Search for the cell housing the specified text and yield its [x, y] center coordinate. 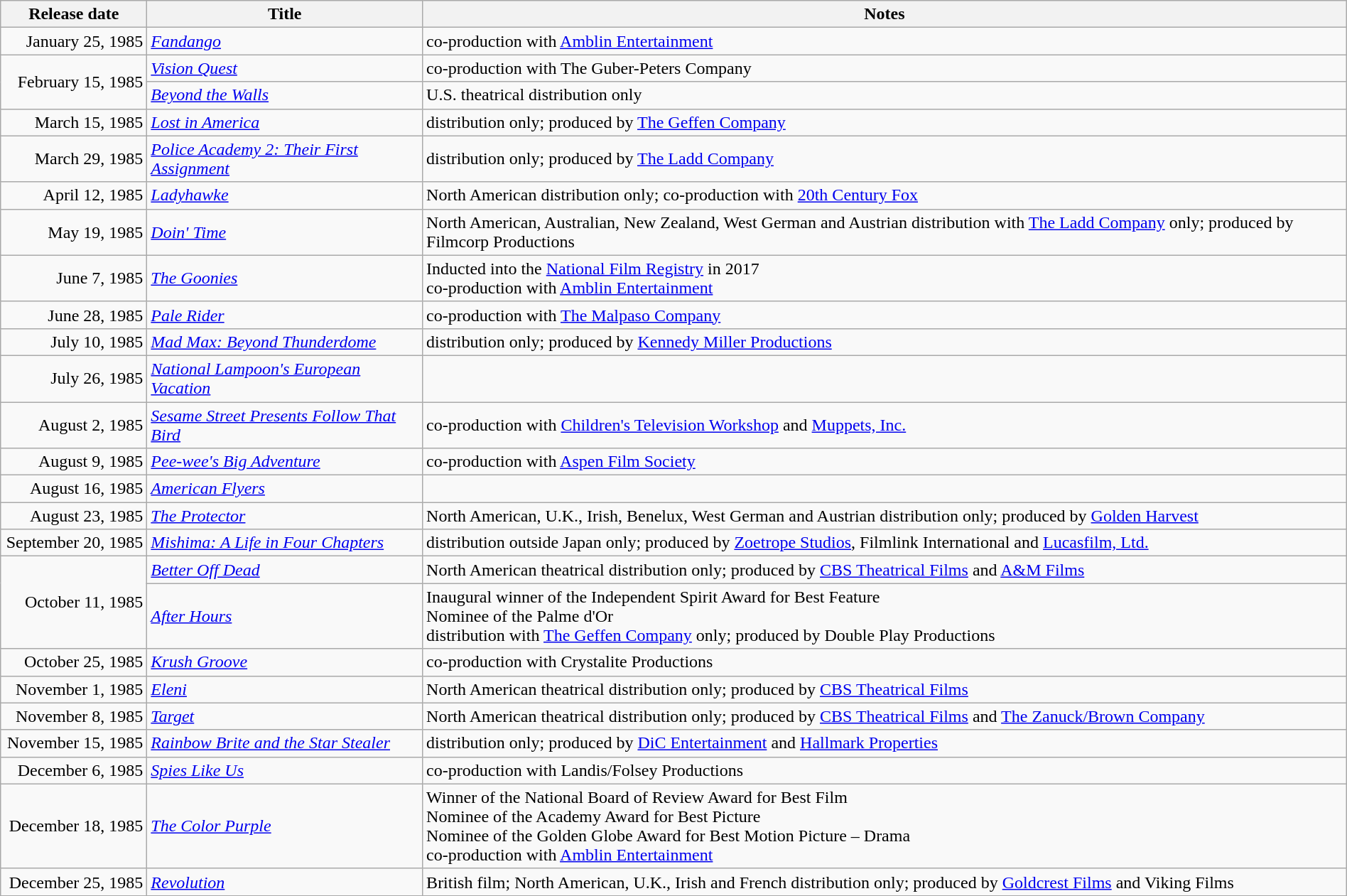
Title [285, 14]
November 1, 1985 [74, 689]
September 20, 1985 [74, 543]
March 29, 1985 [74, 159]
Mad Max: Beyond Thunderdome [285, 342]
Target [285, 716]
Pee-wee's Big Adventure [285, 462]
North American theatrical distribution only; produced by CBS Theatrical Films and A&M Films [885, 570]
August 9, 1985 [74, 462]
North American theatrical distribution only; produced by CBS Theatrical Films [885, 689]
Notes [885, 14]
October 11, 1985 [74, 603]
co-production with The Guber-Peters Company [885, 68]
Police Academy 2: Their First Assignment [285, 159]
December 25, 1985 [74, 882]
distribution only; produced by DiC Entertainment and Hallmark Properties [885, 743]
December 18, 1985 [74, 826]
North American distribution only; co-production with 20th Century Fox [885, 195]
distribution only; produced by The Geffen Company [885, 122]
distribution only; produced by Kennedy Miller Productions [885, 342]
August 2, 1985 [74, 425]
National Lampoon's European Vacation [285, 378]
June 28, 1985 [74, 315]
U.S. theatrical distribution only [885, 95]
May 19, 1985 [74, 232]
The Color Purple [285, 826]
Inducted into the National Film Registry in 2017co-production with Amblin Entertainment [885, 279]
Pale Rider [285, 315]
co-production with Children's Television Workshop and Muppets, Inc. [885, 425]
British film; North American, U.K., Irish and French distribution only; produced by Goldcrest Films and Viking Films [885, 882]
co-production with The Malpaso Company [885, 315]
Spies Like Us [285, 770]
North American theatrical distribution only; produced by CBS Theatrical Films and The Zanuck/Brown Company [885, 716]
June 7, 1985 [74, 279]
Eleni [285, 689]
North American, Australian, New Zealand, West German and Austrian distribution with The Ladd Company only; produced by Filmcorp Productions [885, 232]
Rainbow Brite and the Star Stealer [285, 743]
February 15, 1985 [74, 82]
November 15, 1985 [74, 743]
distribution only; produced by The Ladd Company [885, 159]
co-production with Landis/Folsey Productions [885, 770]
Lost in America [285, 122]
co-production with Aspen Film Society [885, 462]
October 25, 1985 [74, 662]
Krush Groove [285, 662]
Revolution [285, 882]
American Flyers [285, 489]
January 25, 1985 [74, 41]
Fandango [285, 41]
co-production with Amblin Entertainment [885, 41]
April 12, 1985 [74, 195]
distribution outside Japan only; produced by Zoetrope Studios, Filmlink International and Lucasfilm, Ltd. [885, 543]
Vision Quest [285, 68]
August 16, 1985 [74, 489]
March 15, 1985 [74, 122]
November 8, 1985 [74, 716]
North American, U.K., Irish, Benelux, West German and Austrian distribution only; produced by Golden Harvest [885, 516]
Sesame Street Presents Follow That Bird [285, 425]
December 6, 1985 [74, 770]
Ladyhawke [285, 195]
The Protector [285, 516]
Release date [74, 14]
August 23, 1985 [74, 516]
Beyond the Walls [285, 95]
Better Off Dead [285, 570]
July 26, 1985 [74, 378]
July 10, 1985 [74, 342]
After Hours [285, 616]
The Goonies [285, 279]
Doin' Time [285, 232]
co-production with Crystalite Productions [885, 662]
Mishima: A Life in Four Chapters [285, 543]
